Pinpoint the cell where the given text exists, returning its (X, Y) midpoint coordinate. 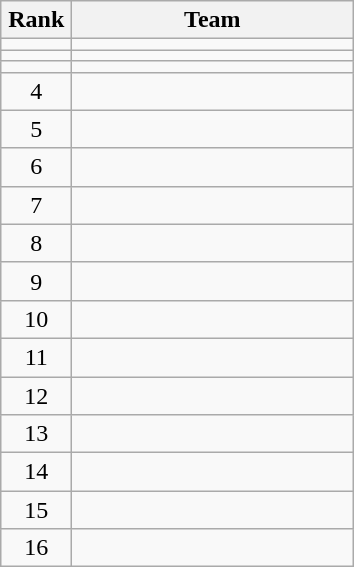
13 (36, 434)
Team (212, 20)
5 (36, 129)
8 (36, 243)
11 (36, 357)
7 (36, 205)
16 (36, 548)
6 (36, 167)
4 (36, 91)
Rank (36, 20)
15 (36, 510)
10 (36, 319)
9 (36, 281)
14 (36, 472)
12 (36, 395)
